For the text-containing cell, return its midpoint in (X, Y) coordinate format. 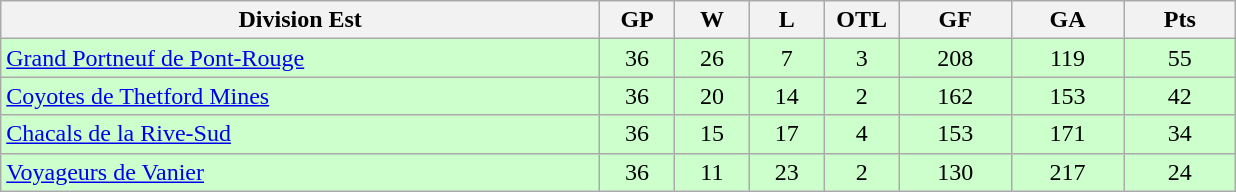
34 (1180, 134)
W (712, 20)
11 (712, 172)
119 (1067, 58)
3 (862, 58)
162 (955, 96)
GP (638, 20)
Voyageurs de Vanier (300, 172)
15 (712, 134)
23 (786, 172)
20 (712, 96)
Chacals de la Rive-Sud (300, 134)
42 (1180, 96)
26 (712, 58)
217 (1067, 172)
GF (955, 20)
Grand Portneuf de Pont-Rouge (300, 58)
55 (1180, 58)
130 (955, 172)
GA (1067, 20)
208 (955, 58)
17 (786, 134)
24 (1180, 172)
171 (1067, 134)
L (786, 20)
14 (786, 96)
Coyotes de Thetford Mines (300, 96)
Division Est (300, 20)
OTL (862, 20)
Pts (1180, 20)
4 (862, 134)
7 (786, 58)
